Return the (X, Y) coordinate for the center point of the cell that contains the specified text.  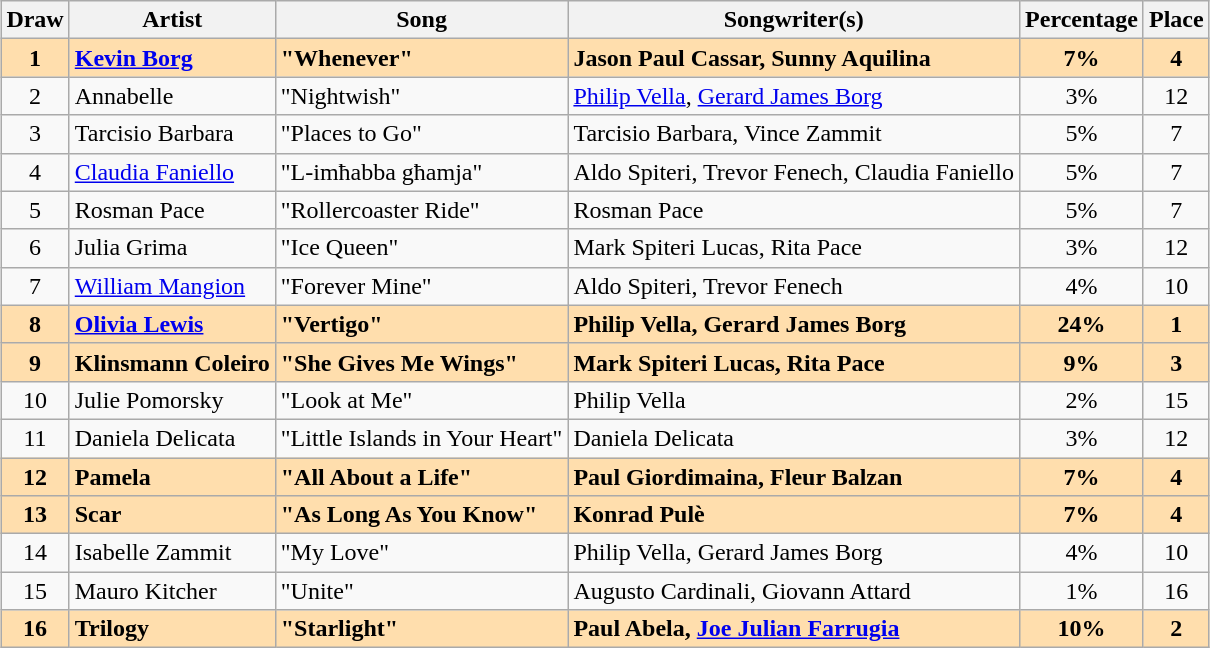
Jason Paul Cassar, Sunny Aquilina (794, 58)
Julia Grima (172, 248)
Paul Abela, Joe Julian Farrugia (794, 629)
1% (1082, 591)
"Unite" (422, 591)
Julie Pomorsky (172, 400)
9% (1082, 362)
"Places to Go" (422, 134)
Olivia Lewis (172, 324)
24% (1082, 324)
Augusto Cardinali, Giovann Attard (794, 591)
"Ice Queen" (422, 248)
Klinsmann Coleiro (172, 362)
Annabelle (172, 96)
Konrad Pulѐ (794, 515)
14 (35, 553)
Scar (172, 515)
Tarcisio Barbara, Vince Zammit (794, 134)
Mauro Kitcher (172, 591)
Aldo Spiteri, Trevor Fenech (794, 286)
11 (35, 438)
William Mangion (172, 286)
"Little Islands in Your Heart" (422, 438)
8 (35, 324)
6 (35, 248)
Kevin Borg (172, 58)
Song (422, 20)
"As Long As You Know" (422, 515)
"Starlight" (422, 629)
Percentage (1082, 20)
"Vertigo" (422, 324)
"Forever Mine" (422, 286)
5 (35, 210)
Claudia Faniello (172, 172)
Aldo Spiteri, Trevor Fenech, Claudia Faniello (794, 172)
Trilogy (172, 629)
2% (1082, 400)
"Nightwish" (422, 96)
Paul Giordimaina, Fleur Balzan (794, 477)
"She Gives Me Wings" (422, 362)
"Look at Me" (422, 400)
Place (1176, 20)
Isabelle Zammit (172, 553)
"L-imħabba għamja" (422, 172)
"All About a Life" (422, 477)
13 (35, 515)
9 (35, 362)
Philip Vella (794, 400)
10% (1082, 629)
Songwriter(s) (794, 20)
"Rollercoaster Ride" (422, 210)
"My Love" (422, 553)
Draw (35, 20)
"Whenever" (422, 58)
Pamela (172, 477)
Tarcisio Barbara (172, 134)
Artist (172, 20)
